Output the (X, Y) coordinate of the center of the cell containing the given text.  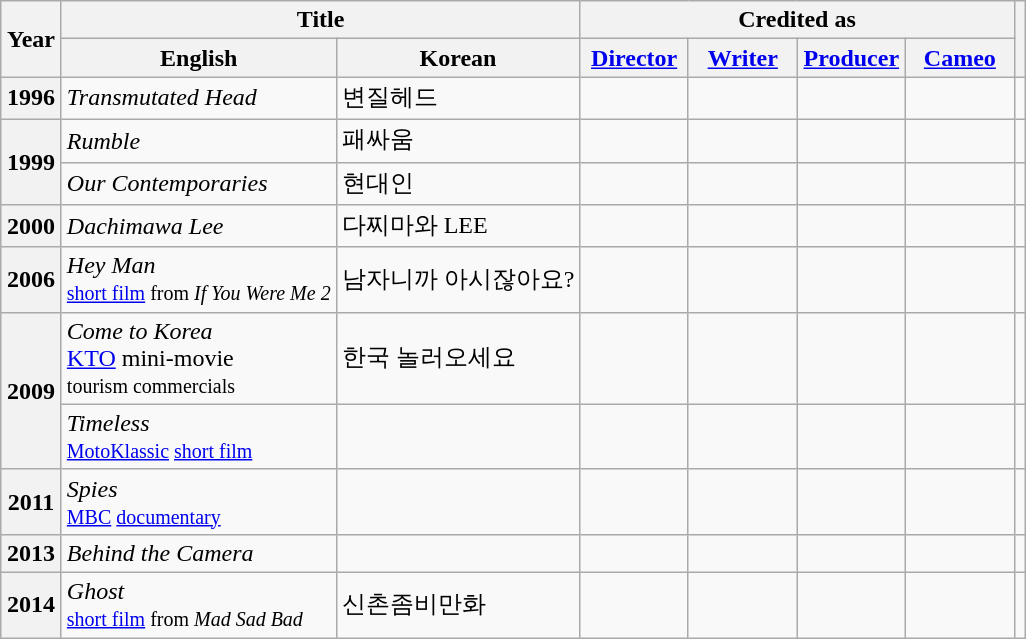
다찌마와 LEE (458, 226)
한국 놀러오세요 (458, 358)
Rumble (198, 140)
패싸움 (458, 140)
Year (32, 39)
Come to KoreaKTO mini-movietourism commercials (198, 358)
SpiesMBC documentary (198, 502)
Credited as (797, 20)
2009 (32, 390)
Writer (742, 58)
Title (320, 20)
변질헤드 (458, 98)
2011 (32, 502)
Ghostshort film from Mad Sad Bad (198, 604)
2006 (32, 280)
신촌좀비만화 (458, 604)
Producer (852, 58)
1996 (32, 98)
English (198, 58)
Korean (458, 58)
Behind the Camera (198, 553)
Dachimawa Lee (198, 226)
Cameo (960, 58)
Transmutated Head (198, 98)
2014 (32, 604)
TimelessMotoKlassic short film (198, 436)
1999 (32, 162)
남자니까 아시잖아요? (458, 280)
현대인 (458, 184)
2000 (32, 226)
Director (634, 58)
Hey Manshort film from If You Were Me 2 (198, 280)
2013 (32, 553)
Our Contemporaries (198, 184)
